Provide the (X, Y) coordinate of the cell's center where the given text is located.  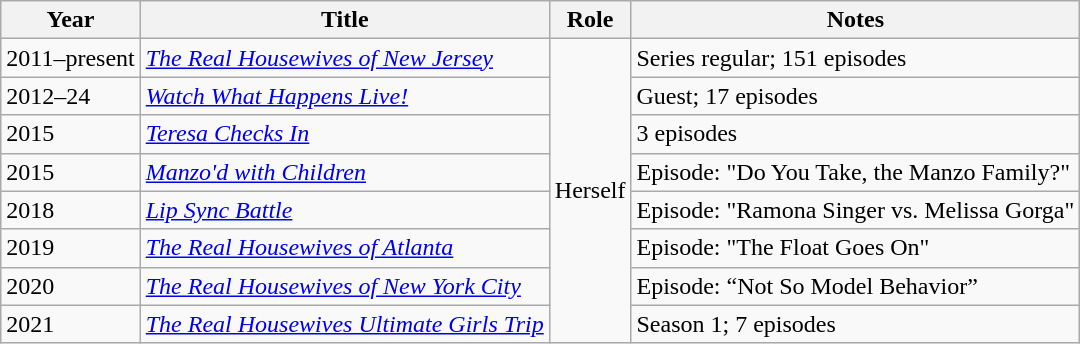
Teresa Checks In (344, 134)
2018 (70, 210)
The Real Housewives of Atlanta (344, 248)
Episode: "The Float Goes On" (856, 248)
Herself (590, 191)
Manzo'd with Children (344, 172)
2019 (70, 248)
Title (344, 20)
Year (70, 20)
The Real Housewives Ultimate Girls Trip (344, 324)
Episode: “Not So Model Behavior” (856, 286)
Series regular; 151 episodes (856, 58)
Guest; 17 episodes (856, 96)
2011–present (70, 58)
2012–24 (70, 96)
Season 1; 7 episodes (856, 324)
Episode: "Ramona Singer vs. Melissa Gorga" (856, 210)
Notes (856, 20)
3 episodes (856, 134)
2021 (70, 324)
The Real Housewives of New Jersey (344, 58)
Lip Sync Battle (344, 210)
The Real Housewives of New York City (344, 286)
Episode: "Do You Take, the Manzo Family?" (856, 172)
2020 (70, 286)
Watch What Happens Live! (344, 96)
Role (590, 20)
